Identify which cell holds the provided text, then report its [X, Y] central coordinate. 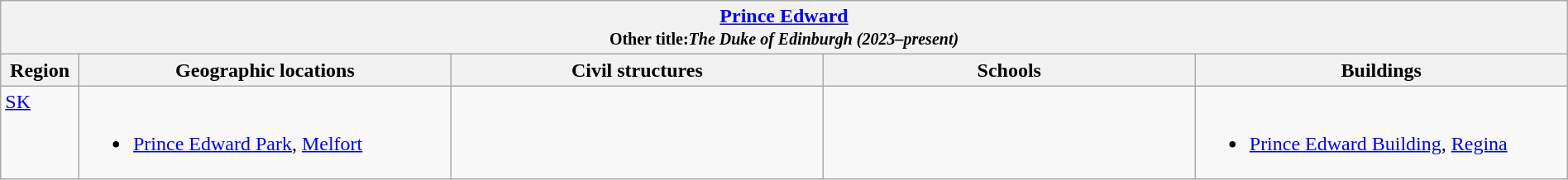
Civil structures [637, 70]
Geographic locations [265, 70]
Region [40, 70]
Prince Edward Building, Regina [1381, 132]
Prince Edward Park, Melfort [265, 132]
Buildings [1381, 70]
SK [40, 132]
Prince EdwardOther title:The Duke of Edinburgh (2023–present) [784, 28]
Schools [1009, 70]
